Return the [x, y] coordinate for the center point of the cell that contains the specified text.  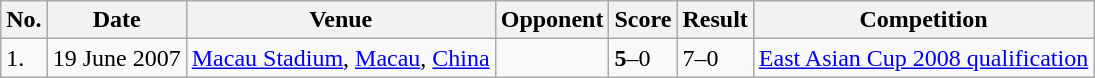
19 June 2007 [116, 58]
5–0 [643, 58]
No. [24, 20]
East Asian Cup 2008 qualification [923, 58]
Venue [340, 20]
Competition [923, 20]
Macau Stadium, Macau, China [340, 58]
Date [116, 20]
Result [715, 20]
7–0 [715, 58]
Opponent [552, 20]
Score [643, 20]
1. [24, 58]
